From the cell containing the given text, extract its center point as (x, y) coordinate. 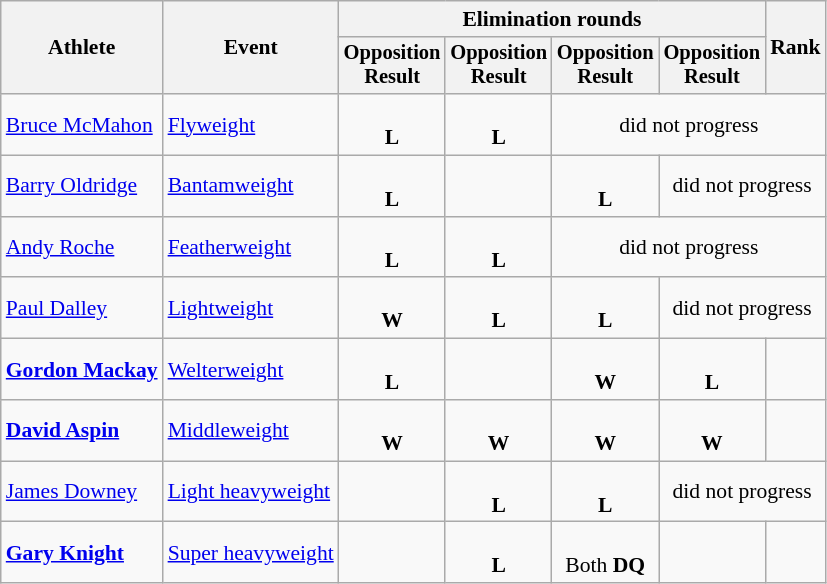
Light heavyweight (251, 492)
Super heavyweight (251, 552)
Rank (796, 48)
Bruce McMahon (82, 124)
Featherweight (251, 248)
Elimination rounds (552, 19)
Barry Oldridge (82, 186)
James Downey (82, 492)
Middleweight (251, 430)
Athlete (82, 48)
David Aspin (82, 430)
Gordon Mackay (82, 370)
Paul Dalley (82, 308)
Welterweight (251, 370)
Flyweight (251, 124)
Bantamweight (251, 186)
Both DQ (606, 552)
Lightweight (251, 308)
Andy Roche (82, 248)
Gary Knight (82, 552)
Event (251, 48)
